Find where the given text appears and provide that cell's center as [X, Y] coordinate. 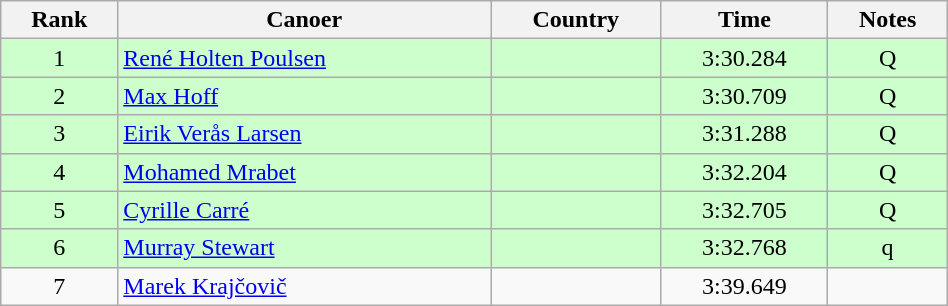
6 [60, 248]
q [888, 248]
Mohamed Mrabet [304, 172]
3:31.288 [744, 134]
2 [60, 96]
3:39.649 [744, 286]
3:32.705 [744, 210]
Murray Stewart [304, 248]
3:32.768 [744, 248]
7 [60, 286]
3:30.709 [744, 96]
René Holten Poulsen [304, 58]
3:32.204 [744, 172]
Country [575, 20]
3:30.284 [744, 58]
Rank [60, 20]
Notes [888, 20]
Canoer [304, 20]
Eirik Verås Larsen [304, 134]
Max Hoff [304, 96]
1 [60, 58]
5 [60, 210]
Time [744, 20]
4 [60, 172]
Marek Krajčovič [304, 286]
Cyrille Carré [304, 210]
3 [60, 134]
